Search for the cell housing the specified text and yield its [x, y] center coordinate. 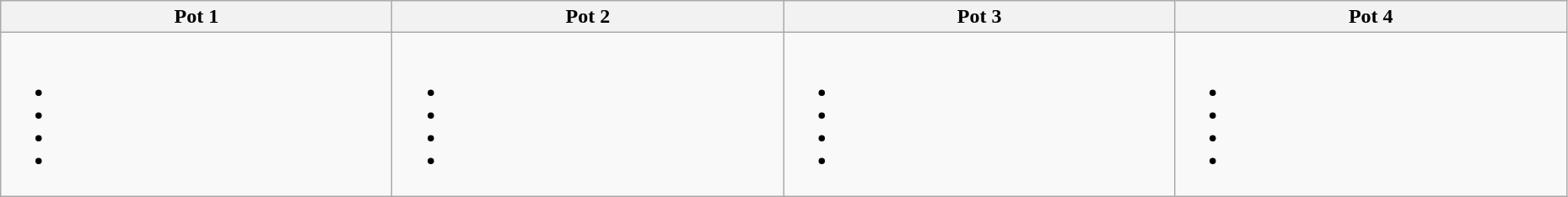
Pot 1 [197, 17]
Pot 3 [979, 17]
Pot 4 [1371, 17]
Pot 2 [588, 17]
